Determine the [x, y] coordinate at the center of the cell enclosing the given text.  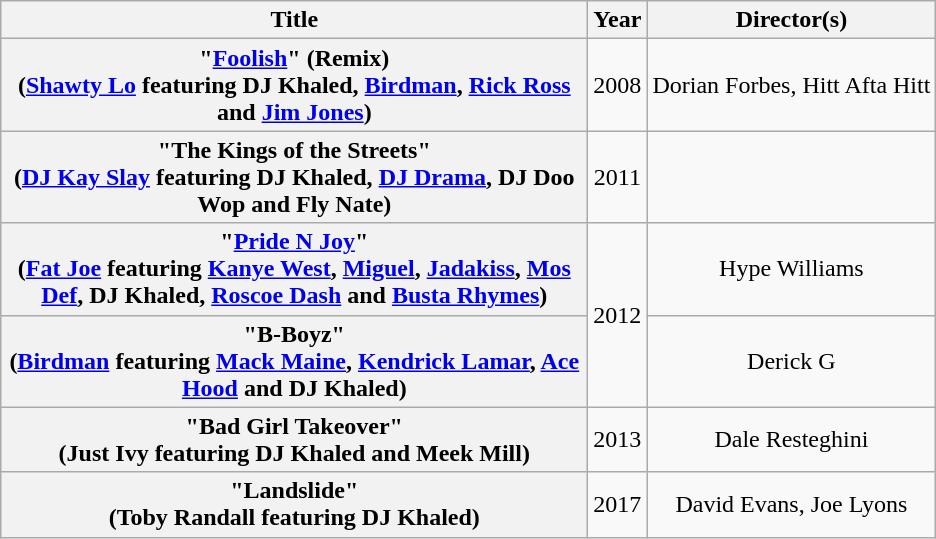
"The Kings of the Streets"(DJ Kay Slay featuring DJ Khaled, DJ Drama, DJ Doo Wop and Fly Nate) [294, 177]
2012 [618, 315]
"Foolish" (Remix)(Shawty Lo featuring DJ Khaled, Birdman, Rick Ross and Jim Jones) [294, 85]
Director(s) [792, 20]
Year [618, 20]
Title [294, 20]
2013 [618, 440]
Derick G [792, 361]
"Bad Girl Takeover"(Just Ivy featuring DJ Khaled and Meek Mill) [294, 440]
"Landslide"(Toby Randall featuring DJ Khaled) [294, 504]
"Pride N Joy"(Fat Joe featuring Kanye West, Miguel, Jadakiss, Mos Def, DJ Khaled, Roscoe Dash and Busta Rhymes) [294, 269]
"B-Boyz"(Birdman featuring Mack Maine, Kendrick Lamar, Ace Hood and DJ Khaled) [294, 361]
2017 [618, 504]
Dorian Forbes, Hitt Afta Hitt [792, 85]
Dale Resteghini [792, 440]
David Evans, Joe Lyons [792, 504]
Hype Williams [792, 269]
2011 [618, 177]
2008 [618, 85]
